Determine the (x, y) coordinate at the center of the cell enclosing the given text.  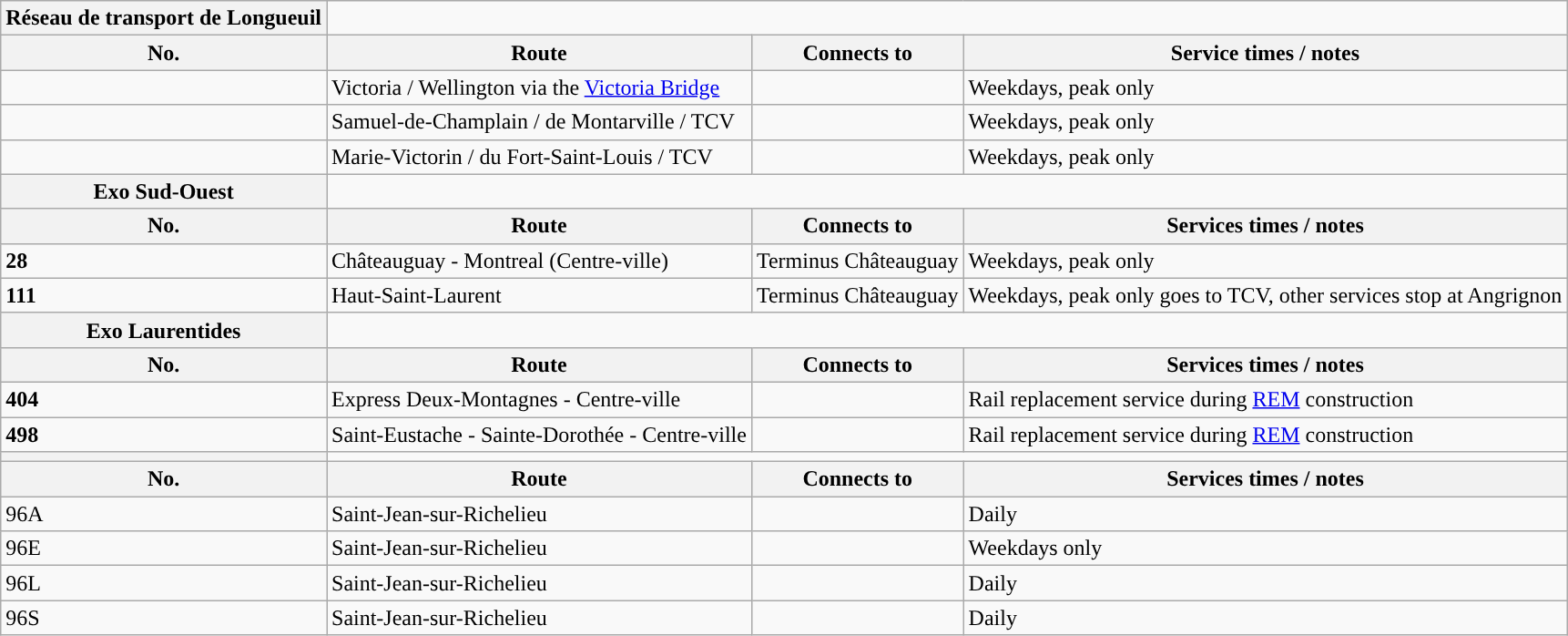
96L (164, 583)
Weekdays, peak only goes to TCV, other services stop at Angrignon (1266, 295)
Exo Sud-Ouest (164, 191)
Service times / notes (1266, 53)
Weekdays only (1266, 549)
Haut-Saint-Laurent (539, 295)
96E (164, 549)
Saint-Eustache - Sainte-Dorothée - Centre-ville (539, 435)
Marie-Victorin / du Fort-Saint-Louis / TCV (539, 157)
Réseau de transport de Longueuil (164, 18)
Victoria / Wellington via the Victoria Bridge (539, 87)
28 (164, 261)
Samuel-de-Champlain / de Montarville / TCV (539, 122)
111 (164, 295)
404 (164, 399)
Express Deux-Montagnes - Centre-ville (539, 399)
96A (164, 514)
Exo Laurentides (164, 330)
Châteauguay - Montreal (Centre-ville) (539, 261)
96S (164, 618)
498 (164, 435)
